Pinpoint the cell where the given text exists, returning its (X, Y) midpoint coordinate. 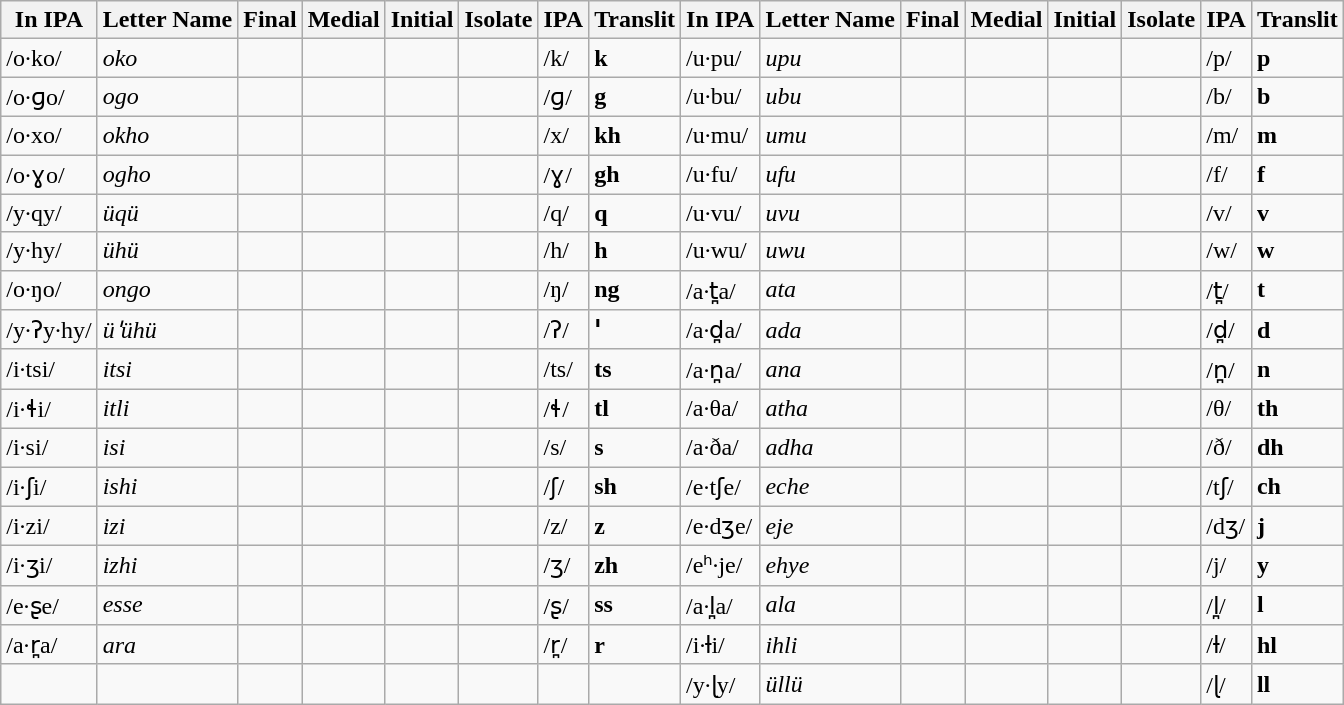
sh (635, 486)
ogo (168, 97)
/i·ʒi/ (49, 566)
upu (830, 58)
üꞌühü (168, 330)
/a·d̪a/ (720, 330)
esse (168, 605)
/f/ (1226, 174)
/o·ko/ (49, 58)
ubu (830, 97)
/ð/ (1226, 447)
/y·qy/ (49, 213)
/ʃ/ (564, 486)
ehye (830, 566)
itli (168, 409)
/i·si/ (49, 447)
gh (635, 174)
zh (635, 566)
n (1297, 369)
/e·dʒe/ (720, 526)
/r̪/ (564, 645)
/t̪/ (1226, 290)
/a·ða/ (720, 447)
/x/ (564, 135)
/u·wu/ (720, 251)
/y·ʔy·hy/ (49, 330)
ss (635, 605)
/tʃ/ (1226, 486)
y (1297, 566)
izhi (168, 566)
j (1297, 526)
kh (635, 135)
ihli (830, 645)
/m/ (1226, 135)
ch (1297, 486)
uvu (830, 213)
ogho (168, 174)
/i·ʃi/ (49, 486)
/o·xo/ (49, 135)
ts (635, 369)
ühü (168, 251)
/o·ɡo/ (49, 97)
/d̪/ (1226, 330)
/u·fu/ (720, 174)
okho (168, 135)
th (1297, 409)
/ɣ/ (564, 174)
g (635, 97)
h (635, 251)
d (1297, 330)
ana (830, 369)
eche (830, 486)
b (1297, 97)
v (1297, 213)
/dʒ/ (1226, 526)
/u·mu/ (720, 135)
/y·ɭy/ (720, 684)
/q/ (564, 213)
/i·tsi/ (49, 369)
/u·bu/ (720, 97)
s (635, 447)
/h/ (564, 251)
q (635, 213)
/i·ɬi/ (49, 409)
/a·n̪a/ (720, 369)
ng (635, 290)
ala (830, 605)
ꞌ (635, 330)
/p/ (1226, 58)
/u·pu/ (720, 58)
/w/ (1226, 251)
ongo (168, 290)
/ɭ/ (1226, 684)
adha (830, 447)
uwu (830, 251)
/ƚ/ (1226, 645)
k (635, 58)
/ts/ (564, 369)
ata (830, 290)
/y·hy/ (49, 251)
/ʔ/ (564, 330)
/v/ (1226, 213)
/s/ (564, 447)
üllü (830, 684)
/o·ŋo/ (49, 290)
üqü (168, 213)
ara (168, 645)
/i·ƚi/ (720, 645)
hl (1297, 645)
p (1297, 58)
ada (830, 330)
t (1297, 290)
/e·ʂe/ (49, 605)
/ŋ/ (564, 290)
ishi (168, 486)
tl (635, 409)
w (1297, 251)
eje (830, 526)
/b/ (1226, 97)
/e·tʃe/ (720, 486)
z (635, 526)
/j/ (1226, 566)
/l̪/ (1226, 605)
/u·vu/ (720, 213)
/a·r̪a/ (49, 645)
/o·ɣo/ (49, 174)
/a·l̪a/ (720, 605)
/ɡ/ (564, 97)
atha (830, 409)
dh (1297, 447)
/ɬ/ (564, 409)
isi (168, 447)
/n̪/ (1226, 369)
/i·zi/ (49, 526)
r (635, 645)
/ʂ/ (564, 605)
ufu (830, 174)
/a·t̪a/ (720, 290)
l (1297, 605)
/ʒ/ (564, 566)
/z/ (564, 526)
m (1297, 135)
itsi (168, 369)
f (1297, 174)
/k/ (564, 58)
izi (168, 526)
/θ/ (1226, 409)
/a·θa/ (720, 409)
/eʰ·je/ (720, 566)
ll (1297, 684)
oko (168, 58)
umu (830, 135)
